Search for the cell housing the specified text and yield its (X, Y) center coordinate. 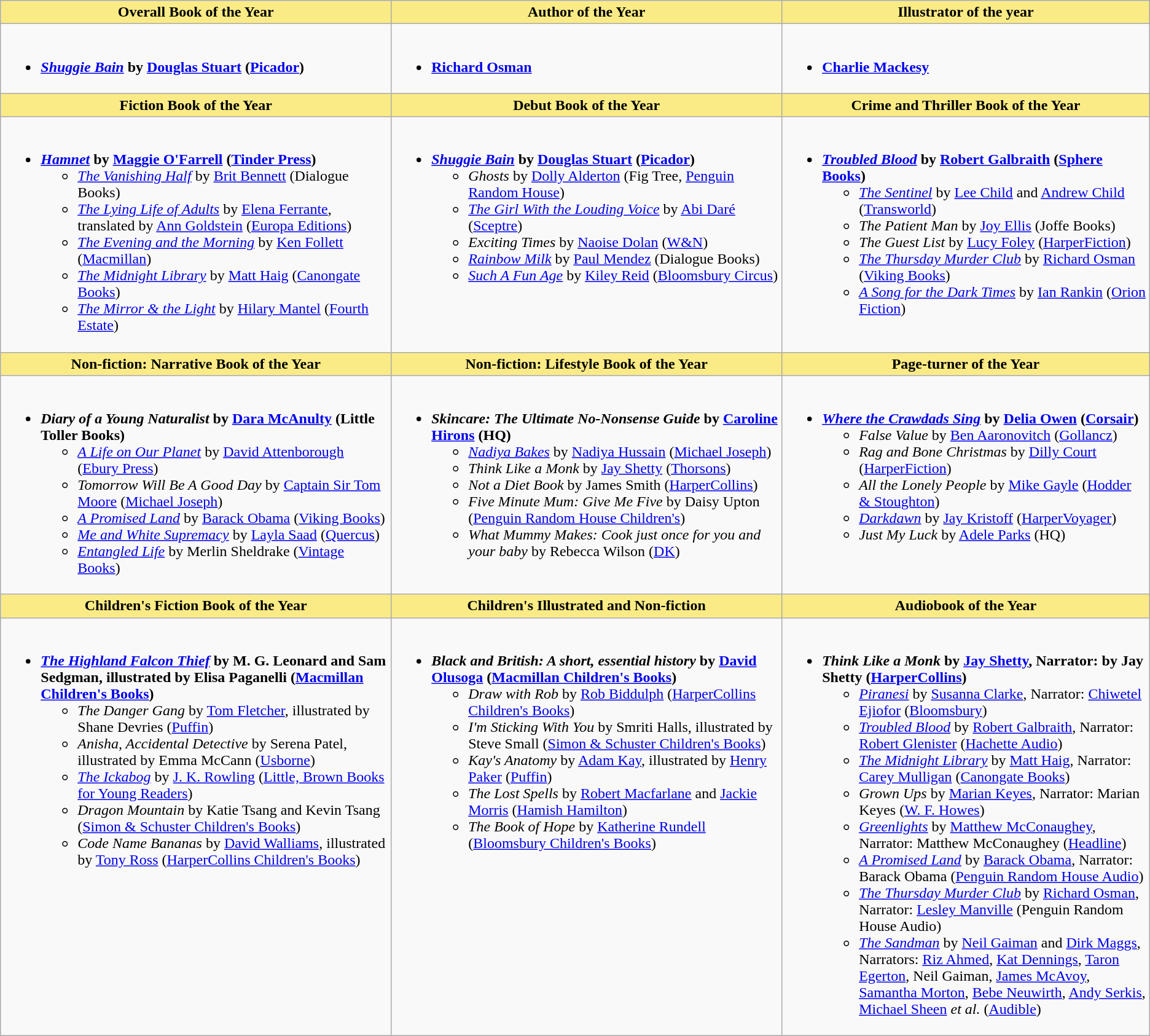
Author of the Year (587, 12)
Richard Osman (587, 59)
Overall Book of the Year (196, 12)
Non-fiction: Lifestyle Book of the Year (587, 364)
Page-turner of the Year (966, 364)
Charlie Mackesy (966, 59)
Illustrator of the year (966, 12)
Fiction Book of the Year (196, 105)
Shuggie Bain by Douglas Stuart (Picador) (196, 59)
Non-fiction: Narrative Book of the Year (196, 364)
Audiobook of the Year (966, 606)
Debut Book of the Year (587, 105)
Children's Illustrated and Non-fiction (587, 606)
Children's Fiction Book of the Year (196, 606)
Crime and Thriller Book of the Year (966, 105)
